Determine the [x, y] coordinate at the center of the cell enclosing the given text.  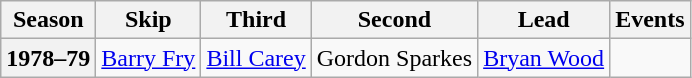
1978–79 [48, 58]
Skip [148, 20]
Season [48, 20]
Third [256, 20]
Bill Carey [256, 58]
Barry Fry [148, 58]
Gordon Sparkes [394, 58]
Lead [544, 20]
Bryan Wood [544, 58]
Second [394, 20]
Events [650, 20]
